From the cell containing the given text, extract its center point as [x, y] coordinate. 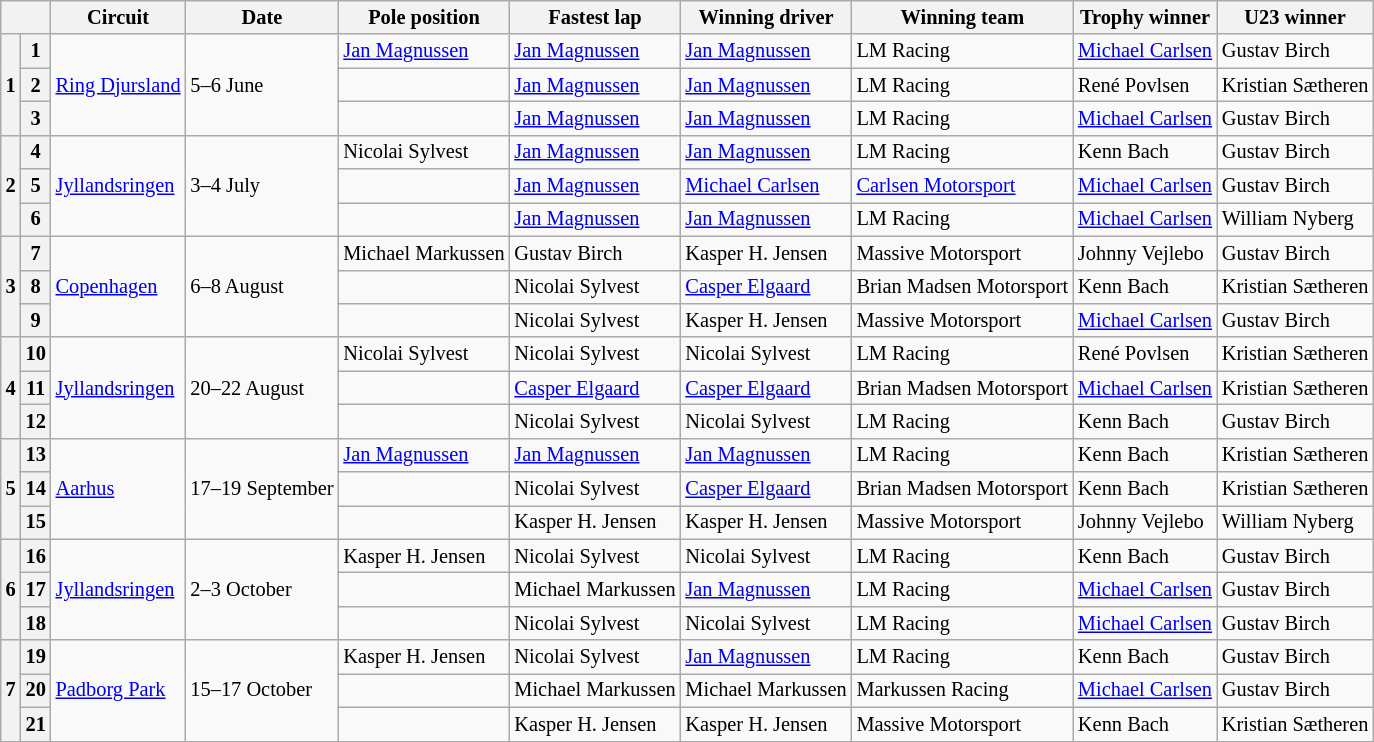
3–4 July [262, 186]
15–17 October [262, 690]
Winning driver [766, 17]
8 [36, 287]
10 [36, 354]
18 [36, 623]
2–3 October [262, 590]
11 [36, 388]
Date [262, 17]
12 [36, 421]
Pole position [424, 17]
16 [36, 556]
19 [36, 657]
Markussen Racing [962, 690]
15 [36, 522]
Copenhagen [118, 286]
6–8 August [262, 286]
U23 winner [1295, 17]
13 [36, 455]
21 [36, 724]
20 [36, 690]
20–22 August [262, 388]
Winning team [962, 17]
Circuit [118, 17]
Padborg Park [118, 690]
5–6 June [262, 84]
Trophy winner [1145, 17]
Ring Djursland [118, 84]
Aarhus [118, 488]
Carlsen Motorsport [962, 186]
17–19 September [262, 488]
9 [36, 320]
Fastest lap [594, 17]
14 [36, 489]
17 [36, 589]
